Search for the cell housing the specified text and yield its [x, y] center coordinate. 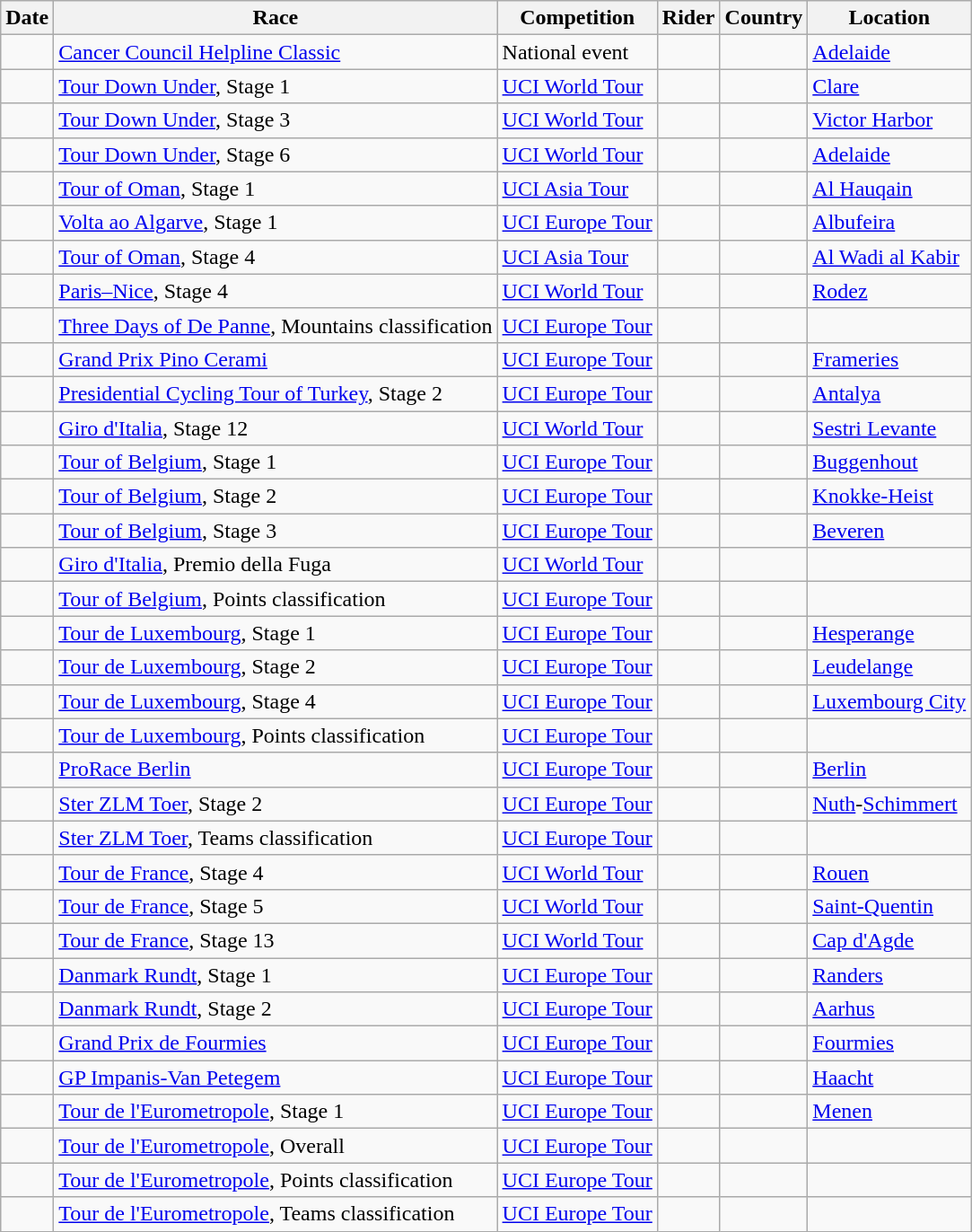
Antalya [889, 393]
Tour de Luxembourg, Stage 2 [276, 667]
Volta ao Algarve, Stage 1 [276, 223]
Tour de France, Stage 4 [276, 872]
Tour de France, Stage 5 [276, 906]
GP Impanis-Van Petegem [276, 1078]
Tour de Luxembourg, Points classification [276, 735]
Aarhus [889, 1009]
Tour de l'Eurometropole, Stage 1 [276, 1112]
Date [27, 18]
Cap d'Agde [889, 940]
Rodez [889, 291]
Tour of Belgium, Stage 2 [276, 497]
Tour de l'Eurometropole, Teams classification [276, 1214]
Clare [889, 86]
Menen [889, 1112]
Ster ZLM Toer, Teams classification [276, 838]
Randers [889, 974]
Albufeira [889, 223]
Tour Down Under, Stage 3 [276, 120]
Tour de Luxembourg, Stage 4 [276, 701]
Nuth-Schimmert [889, 804]
Berlin [889, 770]
Tour Down Under, Stage 1 [276, 86]
Competition [577, 18]
Giro d'Italia, Premio della Fuga [276, 565]
Beveren [889, 531]
Grand Prix Pino Cerami [276, 359]
Tour de Luxembourg, Stage 1 [276, 633]
Tour de France, Stage 13 [276, 940]
Ster ZLM Toer, Stage 2 [276, 804]
Frameries [889, 359]
Leudelange [889, 667]
Rouen [889, 872]
Tour de l'Eurometropole, Overall [276, 1146]
Giro d'Italia, Stage 12 [276, 428]
Sestri Levante [889, 428]
Three Days of De Panne, Mountains classification [276, 325]
Buggenhout [889, 462]
ProRace Berlin [276, 770]
Tour Down Under, Stage 6 [276, 154]
Al Hauqain [889, 189]
Country [764, 18]
Tour of Belgium, Points classification [276, 599]
Danmark Rundt, Stage 1 [276, 974]
Location [889, 18]
Hesperange [889, 633]
Victor Harbor [889, 120]
Race [276, 18]
Tour of Oman, Stage 1 [276, 189]
Tour de l'Eurometropole, Points classification [276, 1180]
Presidential Cycling Tour of Turkey, Stage 2 [276, 393]
Danmark Rundt, Stage 2 [276, 1009]
Saint-Quentin [889, 906]
Luxembourg City [889, 701]
Tour of Belgium, Stage 1 [276, 462]
Tour of Belgium, Stage 3 [276, 531]
Haacht [889, 1078]
Knokke-Heist [889, 497]
Grand Prix de Fourmies [276, 1043]
Paris–Nice, Stage 4 [276, 291]
Cancer Council Helpline Classic [276, 52]
Fourmies [889, 1043]
Al Wadi al Kabir [889, 257]
National event [577, 52]
Tour of Oman, Stage 4 [276, 257]
Rider [688, 18]
